Output the [X, Y] coordinate of the center of the cell containing the given text.  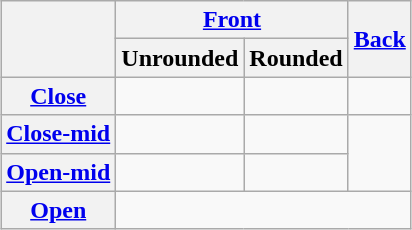
Close [58, 96]
Close-mid [58, 134]
Open [58, 210]
Back [380, 39]
Open-mid [58, 172]
Rounded [296, 58]
Unrounded [180, 58]
Front [232, 20]
